From the cell containing the given text, extract its center point as [x, y] coordinate. 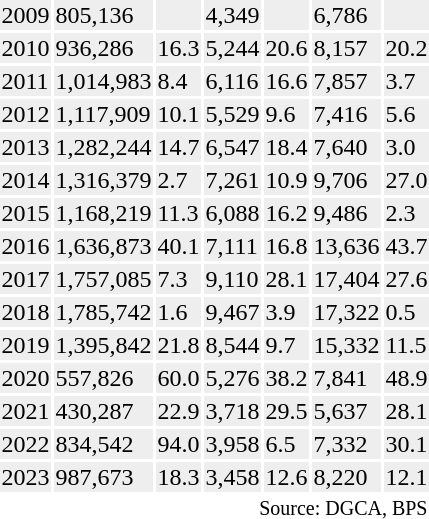
1,282,244 [104, 147]
2017 [26, 279]
5.6 [406, 114]
2013 [26, 147]
20.2 [406, 48]
2018 [26, 312]
9,486 [346, 213]
2022 [26, 444]
2020 [26, 378]
2023 [26, 477]
1,785,742 [104, 312]
9,110 [232, 279]
2010 [26, 48]
3,958 [232, 444]
6,088 [232, 213]
0.5 [406, 312]
3,458 [232, 477]
11.5 [406, 345]
11.3 [178, 213]
5,529 [232, 114]
10.1 [178, 114]
8,220 [346, 477]
9,467 [232, 312]
7,416 [346, 114]
7,640 [346, 147]
38.2 [286, 378]
987,673 [104, 477]
5,244 [232, 48]
27.6 [406, 279]
2021 [26, 411]
9.7 [286, 345]
5,276 [232, 378]
557,826 [104, 378]
2009 [26, 15]
18.4 [286, 147]
6,547 [232, 147]
7,261 [232, 180]
1,168,219 [104, 213]
7.3 [178, 279]
8,544 [232, 345]
7,111 [232, 246]
7,841 [346, 378]
2016 [26, 246]
3.0 [406, 147]
8,157 [346, 48]
43.7 [406, 246]
18.3 [178, 477]
1.6 [178, 312]
6,116 [232, 81]
1,316,379 [104, 180]
7,332 [346, 444]
20.6 [286, 48]
8.4 [178, 81]
48.9 [406, 378]
2.7 [178, 180]
94.0 [178, 444]
17,404 [346, 279]
805,136 [104, 15]
9,706 [346, 180]
16.3 [178, 48]
936,286 [104, 48]
12.6 [286, 477]
27.0 [406, 180]
21.8 [178, 345]
6.5 [286, 444]
13,636 [346, 246]
22.9 [178, 411]
1,117,909 [104, 114]
60.0 [178, 378]
16.2 [286, 213]
3,718 [232, 411]
17,322 [346, 312]
16.8 [286, 246]
9.6 [286, 114]
2011 [26, 81]
15,332 [346, 345]
30.1 [406, 444]
14.7 [178, 147]
2019 [26, 345]
3.7 [406, 81]
2015 [26, 213]
2.3 [406, 213]
10.9 [286, 180]
1,014,983 [104, 81]
40.1 [178, 246]
2012 [26, 114]
6,786 [346, 15]
1,395,842 [104, 345]
2014 [26, 180]
12.1 [406, 477]
430,287 [104, 411]
16.6 [286, 81]
7,857 [346, 81]
834,542 [104, 444]
3.9 [286, 312]
1,636,873 [104, 246]
5,637 [346, 411]
29.5 [286, 411]
1,757,085 [104, 279]
4,349 [232, 15]
